Extract the [x, y] coordinate from the center of the cell holding the provided text.  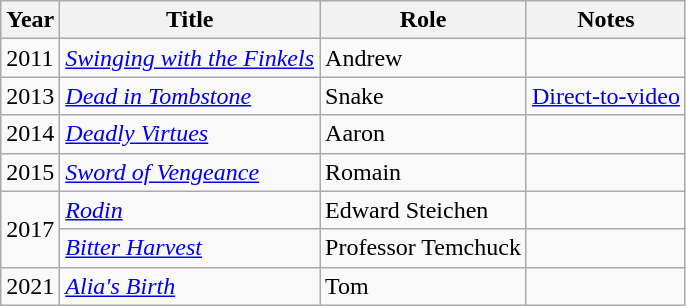
Andrew [424, 58]
Direct-to-video [606, 96]
Professor Temchuck [424, 248]
2017 [30, 229]
Rodin [190, 210]
Notes [606, 20]
Romain [424, 172]
Title [190, 20]
Dead in Tombstone [190, 96]
Bitter Harvest [190, 248]
2011 [30, 58]
2021 [30, 286]
Role [424, 20]
2014 [30, 134]
Snake [424, 96]
Tom [424, 286]
2013 [30, 96]
2015 [30, 172]
Edward Steichen [424, 210]
Year [30, 20]
Aaron [424, 134]
Sword of Vengeance [190, 172]
Swinging with the Finkels [190, 58]
Deadly Virtues [190, 134]
Alia's Birth [190, 286]
